Identify which cell holds the provided text, then report its (x, y) central coordinate. 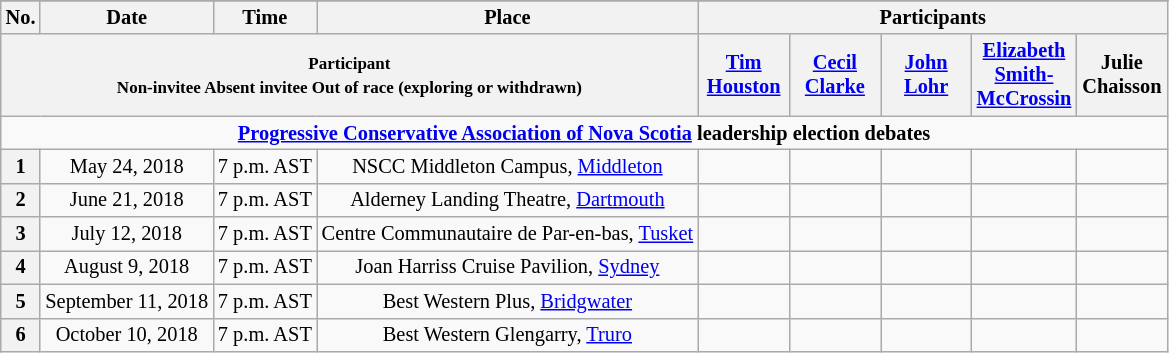
John Lohr (926, 75)
Elizabeth Smith-McCrossin (1024, 75)
5 (21, 301)
Time (265, 17)
Joan Harriss Cruise Pavilion, Sydney (508, 267)
Centre Communautaire de Par-en-bas, Tusket (508, 234)
6 (21, 335)
September 11, 2018 (126, 301)
2 (21, 200)
Alderney Landing Theatre, Dartmouth (508, 200)
3 (21, 234)
October 10, 2018 (126, 335)
No. (21, 17)
Best Western Glengarry, Truro (508, 335)
Cecil Clarke (834, 75)
4 (21, 267)
Julie Chaisson (1122, 75)
Tim Houston (744, 75)
Participant Non-invitee Absent invitee Out of race (exploring or withdrawn) (350, 75)
Date (126, 17)
1 (21, 166)
NSCC Middleton Campus, Middleton (508, 166)
June 21, 2018 (126, 200)
Progressive Conservative Association of Nova Scotia leadership election debates (584, 133)
Best Western Plus, Bridgwater (508, 301)
August 9, 2018 (126, 267)
Place (508, 17)
July 12, 2018 (126, 234)
Participants (932, 17)
May 24, 2018 (126, 166)
